Search for the cell housing the specified text and yield its [X, Y] center coordinate. 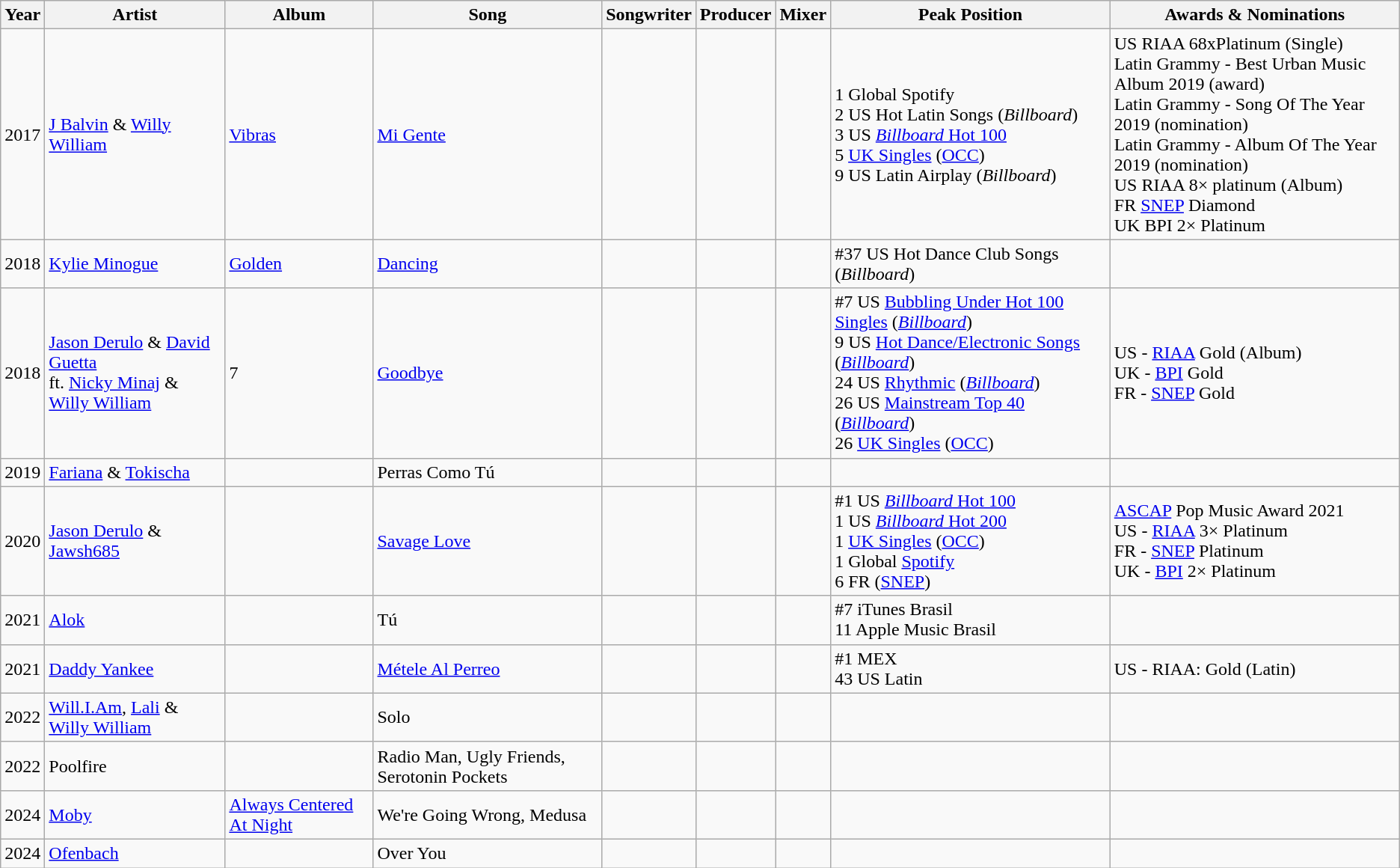
Ofenbach [135, 853]
Over You [488, 853]
Song [488, 15]
Will.I.Am, Lali & Willy William [135, 717]
Kylie Minogue [135, 263]
Dancing [488, 263]
Tú [488, 620]
Jason Derulo & David Guettaft. Nicky Minaj & Willy William [135, 373]
2020 [22, 541]
Peak Position [971, 15]
We're Going Wrong, Medusa [488, 814]
Solo [488, 717]
Jason Derulo & Jawsh685 [135, 541]
Perras Como Tú [488, 472]
Awards & Nominations [1255, 15]
Vibras [299, 135]
2019 [22, 472]
Goodbye [488, 373]
7 [299, 373]
Moby [135, 814]
ASCAP Pop Music Award 2021 US - RIAA 3× PlatinumFR - SNEP PlatinumUK - BPI 2× Platinum [1255, 541]
#1 US Billboard Hot 1001 US Billboard Hot 2001 UK Singles (OCC) 1 Global Spotify6 FR (SNEP) [971, 541]
Mi Gente [488, 135]
2017 [22, 135]
US - RIAA: Gold (Latin) [1255, 669]
Radio Man, Ugly Friends, Serotonin Pockets [488, 766]
#1 MEX43 US Latin [971, 669]
Always Centered At Night [299, 814]
Mixer [803, 15]
Artist [135, 15]
Métele Al Perreo [488, 669]
#7 iTunes Brasil11 Apple Music Brasil [971, 620]
Savage Love [488, 541]
#37 US Hot Dance Club Songs (Billboard) [971, 263]
J Balvin & Willy William [135, 135]
Year [22, 15]
Producer [736, 15]
Daddy Yankee [135, 669]
Alok [135, 620]
Poolfire [135, 766]
Golden [299, 263]
Album [299, 15]
Fariana & Tokischa [135, 472]
Songwriter [649, 15]
US - RIAA Gold (Album) UK - BPI Gold FR - SNEP Gold [1255, 373]
1 Global Spotify 2 US Hot Latin Songs (Billboard) 3 US Billboard Hot 1005 UK Singles (OCC) 9 US Latin Airplay (Billboard) [971, 135]
